From the cell containing the given text, extract its center point as (X, Y) coordinate. 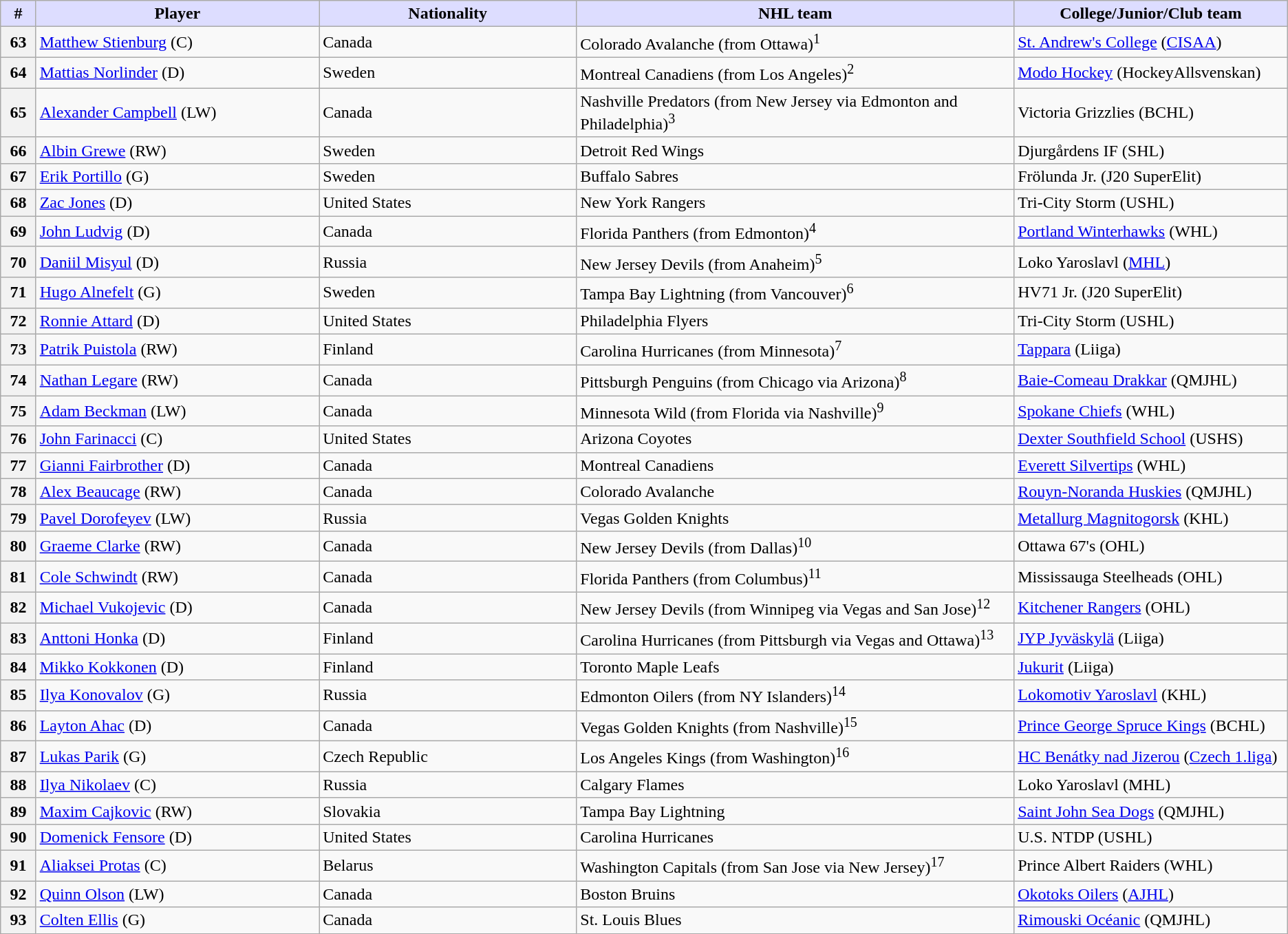
# (18, 14)
63 (18, 43)
81 (18, 577)
Victoria Grizzlies (BCHL) (1151, 113)
85 (18, 695)
93 (18, 920)
Zac Jones (D) (178, 203)
Adam Beckman (LW) (178, 410)
Florida Panthers (from Columbus)11 (795, 577)
Edmonton Oilers (from NY Islanders)14 (795, 695)
Aliaksei Protas (C) (178, 866)
Portland Winterhawks (WHL) (1151, 231)
Pavel Dorofeyev (LW) (178, 518)
Modo Hockey (HockeyAllsvenskan) (1151, 73)
Prince George Spruce Kings (BCHL) (1151, 725)
Washington Capitals (from San Jose via New Jersey)17 (795, 866)
68 (18, 203)
74 (18, 380)
73 (18, 350)
Tampa Bay Lightning (795, 811)
Minnesota Wild (from Florida via Nashville)9 (795, 410)
91 (18, 866)
New York Rangers (795, 203)
75 (18, 410)
72 (18, 321)
82 (18, 607)
Lokomotiv Yaroslavl (KHL) (1151, 695)
Everett Silvertips (WHL) (1151, 465)
Detroit Red Wings (795, 150)
Patrik Puistola (RW) (178, 350)
Colten Ellis (G) (178, 920)
Domenick Fensore (D) (178, 837)
76 (18, 439)
HV71 Jr. (J20 SuperElit) (1151, 293)
Carolina Hurricanes (795, 837)
Metallurg Magnitogorsk (KHL) (1151, 518)
Gianni Fairbrother (D) (178, 465)
Maxim Cajkovic (RW) (178, 811)
Albin Grewe (RW) (178, 150)
Okotoks Oilers (AJHL) (1151, 894)
Ilya Nikolaev (C) (178, 785)
Kitchener Rangers (OHL) (1151, 607)
Los Angeles Kings (from Washington)16 (795, 757)
Carolina Hurricanes (from Pittsburgh via Vegas and Ottawa)13 (795, 639)
Cole Schwindt (RW) (178, 577)
Jukurit (Liiga) (1151, 667)
87 (18, 757)
Alex Beaucage (RW) (178, 491)
Hugo Alnefelt (G) (178, 293)
John Farinacci (C) (178, 439)
Mattias Norlinder (D) (178, 73)
Czech Republic (448, 757)
Rouyn-Noranda Huskies (QMJHL) (1151, 491)
Djurgårdens IF (SHL) (1151, 150)
Mikko Kokkonen (D) (178, 667)
Frölunda Jr. (J20 SuperElit) (1151, 177)
Nationality (448, 14)
Belarus (448, 866)
Erik Portillo (G) (178, 177)
Anttoni Honka (D) (178, 639)
College/Junior/Club team (1151, 14)
79 (18, 518)
Michael Vukojevic (D) (178, 607)
92 (18, 894)
St. Louis Blues (795, 920)
Ronnie Attard (D) (178, 321)
Philadelphia Flyers (795, 321)
Player (178, 14)
Vegas Golden Knights (from Nashville)15 (795, 725)
80 (18, 546)
Pittsburgh Penguins (from Chicago via Arizona)8 (795, 380)
Boston Bruins (795, 894)
HC Benátky nad Jizerou (Czech 1.liga) (1151, 757)
Rimouski Océanic (QMJHL) (1151, 920)
86 (18, 725)
66 (18, 150)
New Jersey Devils (from Anaheim)5 (795, 262)
Tappara (Liiga) (1151, 350)
Saint John Sea Dogs (QMJHL) (1151, 811)
83 (18, 639)
St. Andrew's College (CISAA) (1151, 43)
Nathan Legare (RW) (178, 380)
Vegas Golden Knights (795, 518)
69 (18, 231)
Tampa Bay Lightning (from Vancouver)6 (795, 293)
Carolina Hurricanes (from Minnesota)7 (795, 350)
Arizona Coyotes (795, 439)
Spokane Chiefs (WHL) (1151, 410)
New Jersey Devils (from Dallas)10 (795, 546)
Calgary Flames (795, 785)
Graeme Clarke (RW) (178, 546)
Nashville Predators (from New Jersey via Edmonton and Philadelphia)3 (795, 113)
77 (18, 465)
JYP Jyväskylä (Liiga) (1151, 639)
John Ludvig (D) (178, 231)
Layton Ahac (D) (178, 725)
Florida Panthers (from Edmonton)4 (795, 231)
65 (18, 113)
90 (18, 837)
Montreal Canadiens (795, 465)
70 (18, 262)
Dexter Southfield School (USHS) (1151, 439)
64 (18, 73)
71 (18, 293)
Alexander Campbell (LW) (178, 113)
Matthew Stienburg (C) (178, 43)
NHL team (795, 14)
Ilya Konovalov (G) (178, 695)
U.S. NTDP (USHL) (1151, 837)
Lukas Parik (G) (178, 757)
89 (18, 811)
Daniil Misyul (D) (178, 262)
Ottawa 67's (OHL) (1151, 546)
88 (18, 785)
Quinn Olson (LW) (178, 894)
Baie-Comeau Drakkar (QMJHL) (1151, 380)
Slovakia (448, 811)
Prince Albert Raiders (WHL) (1151, 866)
Mississauga Steelheads (OHL) (1151, 577)
Toronto Maple Leafs (795, 667)
Colorado Avalanche (795, 491)
Buffalo Sabres (795, 177)
84 (18, 667)
67 (18, 177)
New Jersey Devils (from Winnipeg via Vegas and San Jose)12 (795, 607)
Montreal Canadiens (from Los Angeles)2 (795, 73)
Colorado Avalanche (from Ottawa)1 (795, 43)
78 (18, 491)
